Determine the [x, y] coordinate at the center of the cell enclosing the given text.  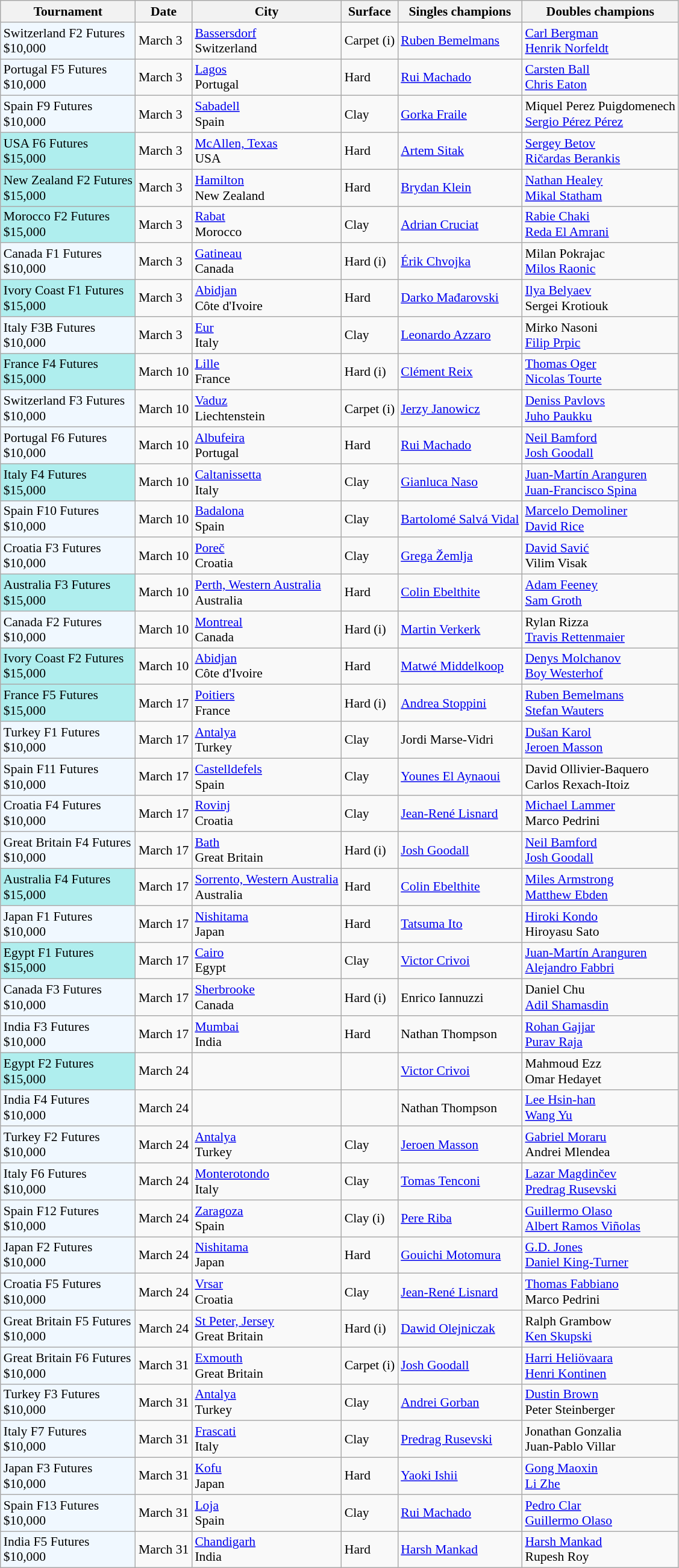
PorečCroatia [266, 556]
Turkey F1 Futures$10,000 [68, 739]
Doubles champions [600, 11]
Egypt F2 Futures$15,000 [68, 1071]
Ralph Grambow Ken Skupski [600, 1328]
Croatia F4 Futures$10,000 [68, 813]
CastelldefelsSpain [266, 777]
FrascatiItaly [266, 1439]
Spain F11 Futures$10,000 [68, 777]
Brydan Klein [460, 188]
Gabriel Moraru Andrei Mlendea [600, 1145]
Predrag Rusevski [460, 1439]
VaduzLiechtenstein [266, 408]
Switzerland F2 Futures$10,000 [68, 41]
India F4 Futures$10,000 [68, 1108]
GatineauCanada [266, 261]
Italy F4 Futures$15,000 [68, 482]
MumbaiIndia [266, 1034]
RabatMorocco [266, 224]
Surface [370, 11]
Bartolomé Salvá Vidal [460, 519]
Gong Maoxin Li Zhe [600, 1476]
Croatia F3 Futures$10,000 [68, 556]
Daniel Chu Adil Shamasdin [600, 997]
Turkey F2 Futures$10,000 [68, 1145]
RovinjCroatia [266, 813]
ChandigarhIndia [266, 1550]
Gorka Fraile [460, 114]
Australia F3 Futures$15,000 [68, 593]
Clément Reix [460, 372]
Gouichi Motomura [460, 1255]
LagosPortugal [266, 77]
BadalonaSpain [266, 519]
Clay (i) [370, 1219]
Canada F1 Futures$10,000 [68, 261]
CairoEgypt [266, 961]
Milan Pokrajac Milos Raonic [600, 261]
Andrea Stoppini [460, 703]
Adam Feeney Sam Groth [600, 593]
McAllen, TexasUSA [266, 151]
Morocco F2 Futures$15,000 [68, 224]
Dušan Karol Jeroen Masson [600, 739]
Gianluca Naso [460, 482]
Rohan Gajjar Purav Raja [600, 1034]
Italy F7 Futures$10,000 [68, 1439]
Rabie Chaki Reda El Amrani [600, 224]
Jonathan Gonzalia Juan-Pablo Villar [600, 1439]
Italy F6 Futures$10,000 [68, 1181]
AlbufeiraPortugal [266, 446]
Spain F13 Futures$10,000 [68, 1513]
Spain F12 Futures$10,000 [68, 1219]
Enrico Iannuzzi [460, 997]
Grega Žemlja [460, 556]
Younes El Aynaoui [460, 777]
Jerzy Janowicz [460, 408]
Érik Chvojka [460, 261]
Croatia F5 Futures$10,000 [68, 1292]
Tomas Tenconi [460, 1181]
New Zealand F2 Futures$15,000 [68, 188]
Andrei Gorban [460, 1402]
David Savić Vilim Visak [600, 556]
Michael Lammer Marco Pedrini [600, 813]
St Peter, JerseyGreat Britain [266, 1328]
Spain F10 Futures$10,000 [68, 519]
USA F6 Futures$15,000 [68, 151]
Marcelo Demoliner David Rice [600, 519]
BassersdorfSwitzerland [266, 41]
David Ollivier-Baquero Carlos Rexach-Itoiz [600, 777]
Deniss Pavlovs Juho Paukku [600, 408]
Ivory Coast F2 Futures$15,000 [68, 666]
Thomas Oger Nicolas Tourte [600, 372]
CaltanissettaItaly [266, 482]
Martin Verkerk [460, 630]
MonterotondoItaly [266, 1181]
Australia F4 Futures$15,000 [68, 888]
Matwé Middelkoop [460, 666]
Canada F2 Futures$10,000 [68, 630]
Denys Molchanov Boy Westerhof [600, 666]
Spain F9 Futures$10,000 [68, 114]
Japan F2 Futures$10,000 [68, 1255]
Japan F3 Futures$10,000 [68, 1476]
SherbrookeCanada [266, 997]
Leonardo Azzaro [460, 335]
Ruben Bemelmans Stefan Wauters [600, 703]
Ivory Coast F1 Futures$15,000 [68, 299]
Mirko Nasoni Filip Prpic [600, 335]
India F5 Futures$10,000 [68, 1550]
France F4 Futures$15,000 [68, 372]
Lee Hsin-han Wang Yu [600, 1108]
Great Britain F6 Futures$10,000 [68, 1366]
Dustin Brown Peter Steinberger [600, 1402]
Tournament [68, 11]
ZaragozaSpain [266, 1219]
Sergey Betov Ričardas Berankis [600, 151]
Darko Mađarovski [460, 299]
Adrian Cruciat [460, 224]
Juan-Martín Aranguren Alejandro Fabbri [600, 961]
Hiroki Kondo Hiroyasu Sato [600, 924]
Great Britain F5 Futures$10,000 [68, 1328]
Ruben Bemelmans [460, 41]
EurItaly [266, 335]
Portugal F6 Futures$10,000 [68, 446]
Portugal F5 Futures$10,000 [68, 77]
HamiltonNew Zealand [266, 188]
Carsten Ball Chris Eaton [600, 77]
Switzerland F3 Futures$10,000 [68, 408]
Lazar Magdinčev Predrag Rusevski [600, 1181]
Tatsuma Ito [460, 924]
SabadellSpain [266, 114]
Pedro Clar Guillermo Olaso [600, 1513]
Nathan Healey Mikal Statham [600, 188]
Sorrento, Western AustraliaAustralia [266, 888]
Perth, Western AustraliaAustralia [266, 593]
KofuJapan [266, 1476]
Carl Bergman Henrik Norfeldt [600, 41]
Japan F1 Futures$10,000 [68, 924]
Mahmoud Ezz Omar Hedayet [600, 1071]
Dawid Olejniczak [460, 1328]
Artem Sitak [460, 151]
Turkey F3 Futures$10,000 [68, 1402]
India F3 Futures$10,000 [68, 1034]
Jordi Marse-Vidri [460, 739]
Jeroen Masson [460, 1145]
Canada F3 Futures$10,000 [68, 997]
Miquel Perez Puigdomenech Sergio Pérez Pérez [600, 114]
Miles Armstrong Matthew Ebden [600, 888]
ExmouthGreat Britain [266, 1366]
LilleFrance [266, 372]
Yaoki Ishii [460, 1476]
G.D. Jones Daniel King-Turner [600, 1255]
MontrealCanada [266, 630]
BathGreat Britain [266, 850]
Singles champions [460, 11]
Date [164, 11]
LojaSpain [266, 1513]
Juan-Martín Aranguren Juan-Francisco Spina [600, 482]
Harri Heliövaara Henri Kontinen [600, 1366]
France F5 Futures$15,000 [68, 703]
Egypt F1 Futures$15,000 [68, 961]
Pere Riba [460, 1219]
Harsh Mankad Rupesh Roy [600, 1550]
VrsarCroatia [266, 1292]
City [266, 11]
Ilya Belyaev Sergei Krotiouk [600, 299]
Italy F3B Futures$10,000 [68, 335]
Guillermo Olaso Albert Ramos Viñolas [600, 1219]
Rylan Rizza Travis Rettenmaier [600, 630]
PoitiersFrance [266, 703]
Thomas Fabbiano Marco Pedrini [600, 1292]
Harsh Mankad [460, 1550]
Great Britain F4 Futures$10,000 [68, 850]
